Provide the (X, Y) coordinate of the cell's center where the given text is located.  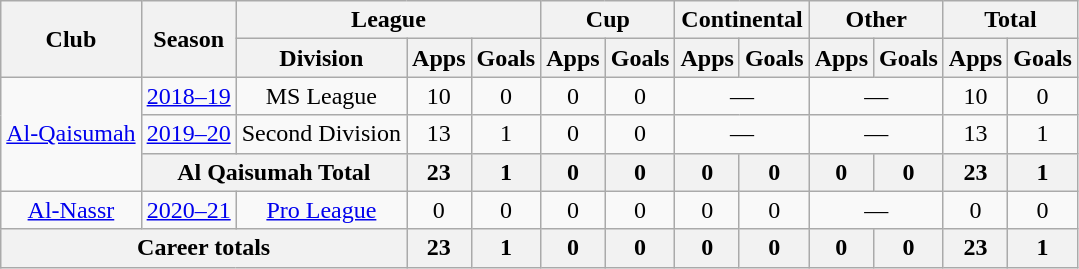
Continental (742, 20)
Cup (608, 20)
Total (1010, 20)
League (388, 20)
Second Division (321, 134)
Pro League (321, 210)
Division (321, 58)
Season (188, 39)
Club (71, 39)
Al-Qaisumah (71, 134)
Other (876, 20)
2020–21 (188, 210)
Career totals (204, 248)
2018–19 (188, 96)
MS League (321, 96)
2019–20 (188, 134)
Al-Nassr (71, 210)
Al Qaisumah Total (274, 172)
